Output the [x, y] coordinate of the center of the cell containing the given text.  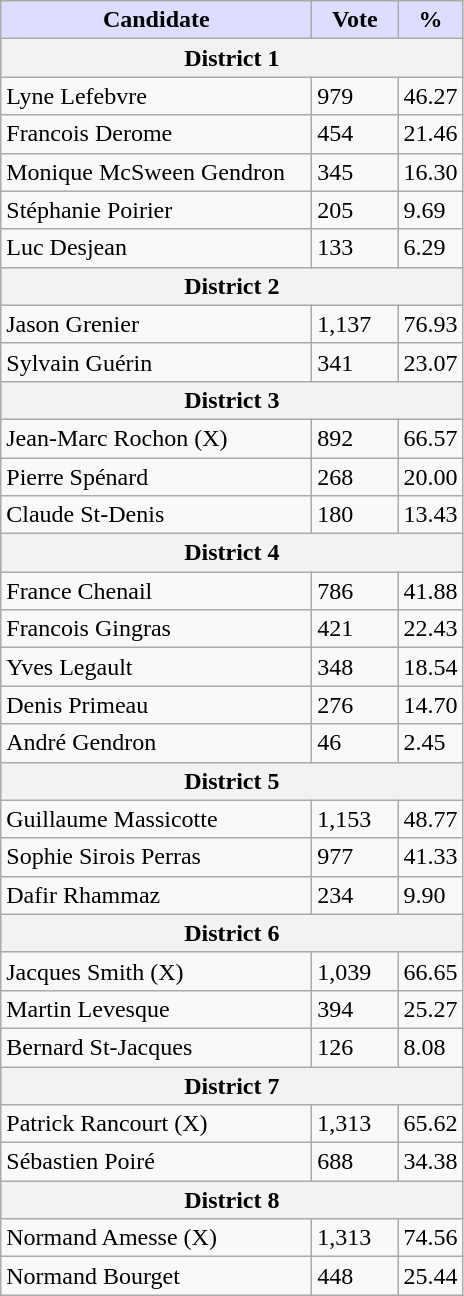
276 [355, 705]
76.93 [430, 324]
Sylvain Guérin [156, 362]
Normand Amesse (X) [156, 1238]
14.70 [430, 705]
22.43 [430, 629]
234 [355, 895]
41.88 [430, 591]
41.33 [430, 857]
268 [355, 477]
126 [355, 1047]
Normand Bourget [156, 1276]
Sophie Sirois Perras [156, 857]
13.43 [430, 515]
Jason Grenier [156, 324]
46.27 [430, 96]
Vote [355, 20]
District 1 [232, 58]
6.29 [430, 248]
1,137 [355, 324]
Dafir Rhammaz [156, 895]
% [430, 20]
9.69 [430, 210]
18.54 [430, 667]
District 4 [232, 553]
180 [355, 515]
74.56 [430, 1238]
9.90 [430, 895]
345 [355, 172]
23.07 [430, 362]
District 8 [232, 1200]
133 [355, 248]
Stéphanie Poirier [156, 210]
France Chenail [156, 591]
205 [355, 210]
District 6 [232, 933]
Martin Levesque [156, 1009]
341 [355, 362]
André Gendron [156, 743]
34.38 [430, 1162]
21.46 [430, 134]
979 [355, 96]
Francois Gingras [156, 629]
977 [355, 857]
48.77 [430, 819]
Bernard St-Jacques [156, 1047]
District 7 [232, 1085]
Candidate [156, 20]
688 [355, 1162]
Guillaume Massicotte [156, 819]
Patrick Rancourt (X) [156, 1124]
348 [355, 667]
District 5 [232, 781]
20.00 [430, 477]
65.62 [430, 1124]
892 [355, 438]
66.65 [430, 971]
46 [355, 743]
District 3 [232, 400]
25.27 [430, 1009]
Jean-Marc Rochon (X) [156, 438]
District 2 [232, 286]
786 [355, 591]
1,153 [355, 819]
448 [355, 1276]
394 [355, 1009]
8.08 [430, 1047]
Lyne Lefebvre [156, 96]
Denis Primeau [156, 705]
Sébastien Poiré [156, 1162]
Claude St-Denis [156, 515]
25.44 [430, 1276]
Jacques Smith (X) [156, 971]
2.45 [430, 743]
66.57 [430, 438]
Monique McSween Gendron [156, 172]
16.30 [430, 172]
Yves Legault [156, 667]
421 [355, 629]
Pierre Spénard [156, 477]
454 [355, 134]
Francois Derome [156, 134]
Luc Desjean [156, 248]
1,039 [355, 971]
